Return the (x, y) coordinate for the center point of the cell that contains the specified text.  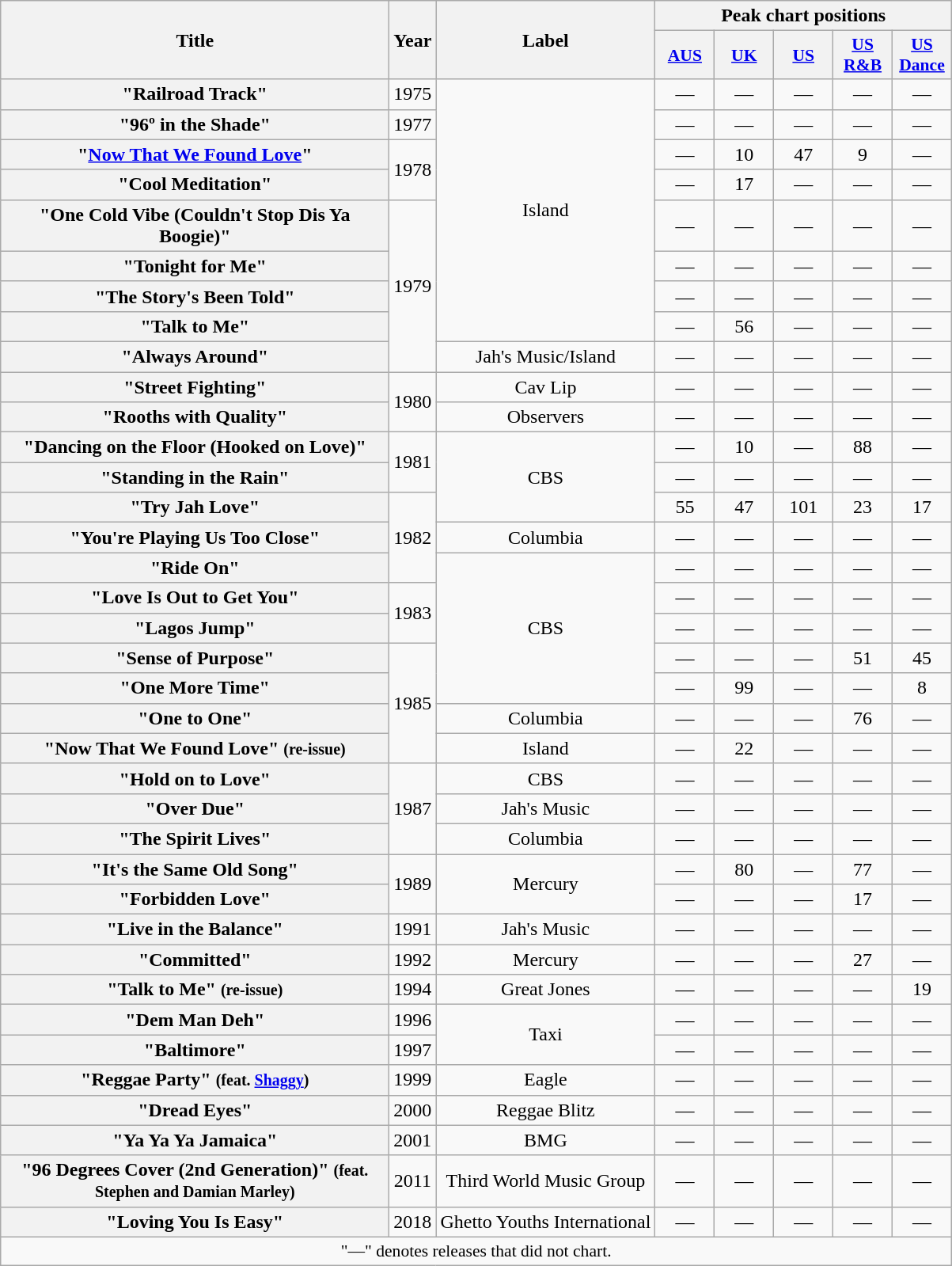
27 (863, 960)
"Standing in the Rain" (195, 477)
1985 (413, 703)
Label (546, 40)
1992 (413, 960)
"Ya Ya Ya Jamaica" (195, 1140)
"Always Around" (195, 356)
"You're Playing Us Too Close" (195, 538)
"Tonight for Me" (195, 266)
8 (923, 688)
"The Story's Been Told" (195, 296)
77 (863, 869)
"One Cold Vibe (Couldn't Stop Dis Ya Boogie)" (195, 225)
23 (863, 508)
1999 (413, 1080)
"Now That We Found Love" (195, 154)
Third World Music Group (546, 1181)
"Rooths with Quality" (195, 417)
"Ride On" (195, 568)
"Dancing on the Floor (Hooked on Love)" (195, 447)
BMG (546, 1140)
"96º in the Shade" (195, 124)
88 (863, 447)
"—" denotes releases that did not chart. (476, 1251)
1996 (413, 1020)
1979 (413, 285)
AUS (685, 55)
Peak chart positions (804, 16)
1982 (413, 538)
"Hold on to Love" (195, 778)
1981 (413, 462)
"Try Jah Love" (195, 508)
1980 (413, 402)
Cav Lip (546, 387)
"Talk to Me" (195, 326)
US (804, 55)
"Reggae Party" (feat. Shaggy) (195, 1080)
Year (413, 40)
2018 (413, 1222)
Reggae Blitz (546, 1110)
"Sense of Purpose" (195, 658)
1977 (413, 124)
Title (195, 40)
"Cool Meditation" (195, 184)
1987 (413, 808)
Taxi (546, 1035)
80 (744, 869)
"Dem Man Deh" (195, 1020)
"Dread Eyes" (195, 1110)
2000 (413, 1110)
76 (863, 718)
US R&B (863, 55)
"Now That We Found Love" (re-issue) (195, 748)
"Loving You Is Easy" (195, 1222)
101 (804, 508)
"One to One" (195, 718)
1983 (413, 613)
1978 (413, 169)
"One More Time" (195, 688)
"The Spirit Lives" (195, 838)
45 (923, 658)
51 (863, 658)
56 (744, 326)
"Love Is Out to Get You" (195, 598)
1991 (413, 930)
"Over Due" (195, 808)
99 (744, 688)
"Forbidden Love" (195, 899)
US Dance (923, 55)
55 (685, 508)
"Railroad Track" (195, 94)
1997 (413, 1050)
22 (744, 748)
2001 (413, 1140)
1994 (413, 990)
"Live in the Balance" (195, 930)
"Talk to Me" (re-issue) (195, 990)
"Street Fighting" (195, 387)
UK (744, 55)
Jah's Music/Island (546, 356)
19 (923, 990)
"Committed" (195, 960)
Great Jones (546, 990)
1989 (413, 884)
"Lagos Jump" (195, 628)
"It's the Same Old Song" (195, 869)
Ghetto Youths International (546, 1222)
1975 (413, 94)
Observers (546, 417)
2011 (413, 1181)
Eagle (546, 1080)
"Baltimore" (195, 1050)
"96 Degrees Cover (2nd Generation)" (feat. Stephen and Damian Marley) (195, 1181)
9 (863, 154)
